Search for the cell housing the specified text and yield its [X, Y] center coordinate. 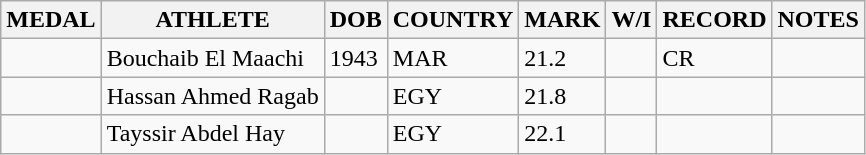
ATHLETE [212, 20]
Bouchaib El Maachi [212, 58]
COUNTRY [453, 20]
CR [714, 58]
MAR [453, 58]
Tayssir Abdel Hay [212, 134]
MARK [562, 20]
MEDAL [51, 20]
NOTES [818, 20]
Hassan Ahmed Ragab [212, 96]
21.8 [562, 96]
W/I [632, 20]
21.2 [562, 58]
1943 [356, 58]
DOB [356, 20]
RECORD [714, 20]
22.1 [562, 134]
